Scan for the cell matching the given text and deliver its (x, y) coordinate at center. 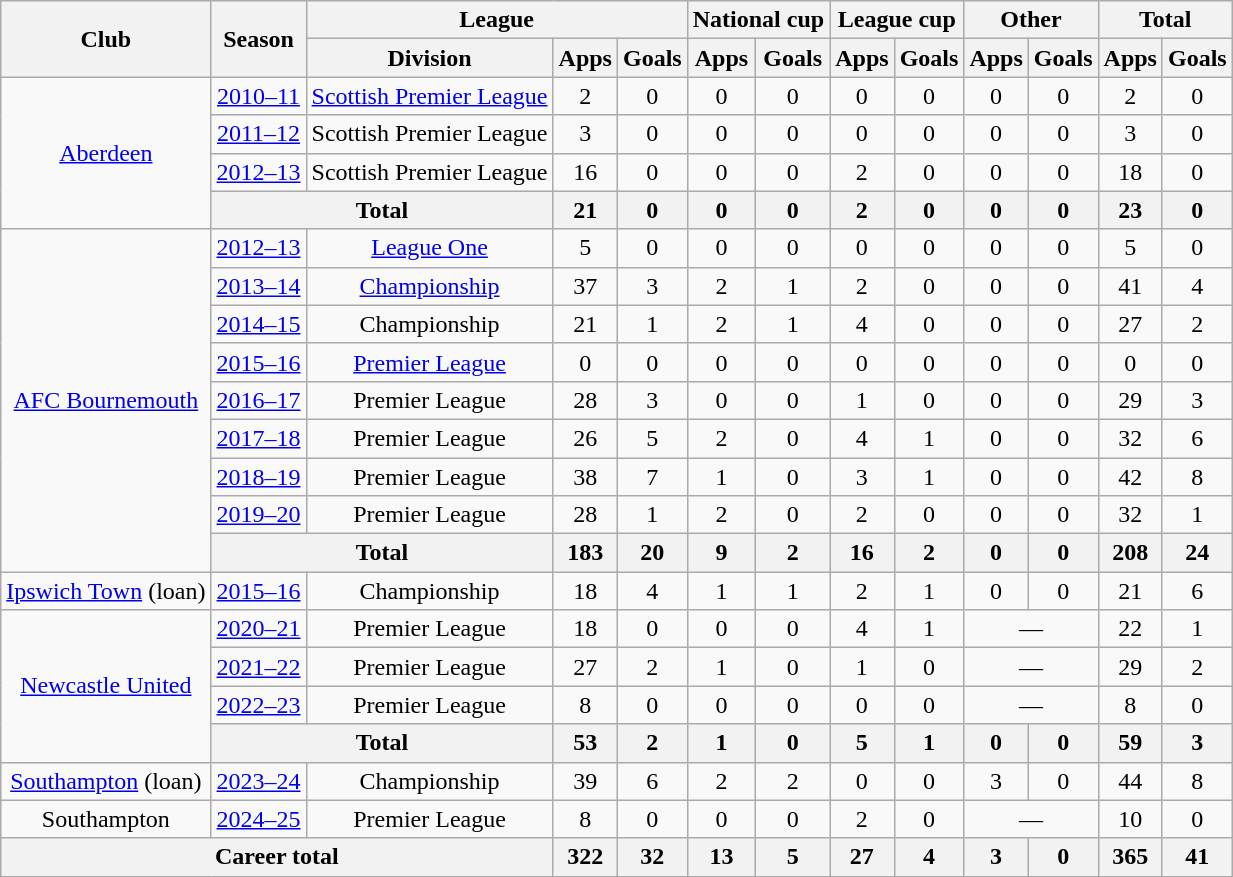
League cup (897, 20)
2023–24 (258, 781)
2011–12 (258, 134)
Career total (277, 857)
Southampton (loan) (106, 781)
Club (106, 39)
13 (721, 857)
2020–21 (258, 629)
2024–25 (258, 819)
2021–22 (258, 667)
2013–14 (258, 286)
Ipswich Town (loan) (106, 591)
Other (1031, 20)
Division (430, 58)
Aberdeen (106, 153)
2017–18 (258, 438)
2022–23 (258, 705)
9 (721, 553)
38 (585, 477)
Season (258, 39)
26 (585, 438)
2014–15 (258, 324)
National cup (758, 20)
2010–11 (258, 96)
10 (1130, 819)
League One (430, 248)
37 (585, 286)
2018–19 (258, 477)
208 (1130, 553)
League (496, 20)
322 (585, 857)
22 (1130, 629)
59 (1130, 743)
Southampton (106, 819)
23 (1130, 210)
42 (1130, 477)
44 (1130, 781)
Newcastle United (106, 686)
39 (585, 781)
2019–20 (258, 515)
AFC Bournemouth (106, 400)
53 (585, 743)
2016–17 (258, 400)
7 (652, 477)
24 (1197, 553)
183 (585, 553)
365 (1130, 857)
20 (652, 553)
